Output the (x, y) coordinate of the center of the cell containing the given text.  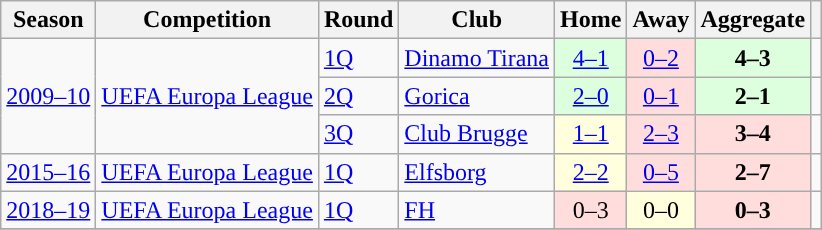
Season (48, 20)
2–0 (591, 96)
3Q (358, 134)
2015–16 (48, 172)
2–2 (591, 172)
4–3 (753, 58)
Aggregate (753, 20)
0–0 (661, 210)
Club (477, 20)
Club Brugge (477, 134)
Elfsborg (477, 172)
2–3 (661, 134)
Home (591, 20)
Dinamo Tirana (477, 58)
2Q (358, 96)
Gorica (477, 96)
4–1 (591, 58)
2–7 (753, 172)
FH (477, 210)
0–2 (661, 58)
2–1 (753, 96)
Round (358, 20)
2009–10 (48, 96)
1–1 (591, 134)
0–5 (661, 172)
Competition (208, 20)
2018–19 (48, 210)
3–4 (753, 134)
Away (661, 20)
0–1 (661, 96)
